Detect which cell encompasses the target text, then output its [X, Y] center coordinate. 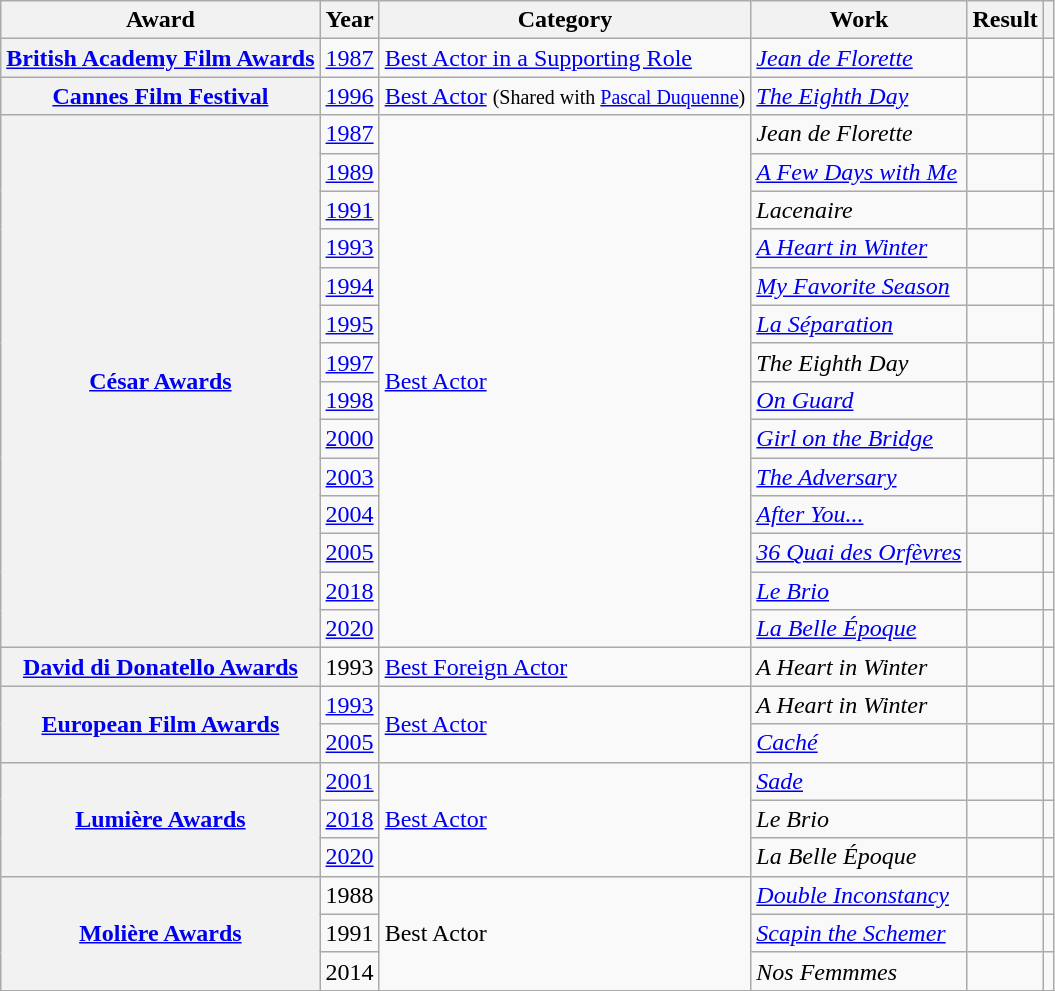
Caché [859, 743]
Category [565, 20]
Result [1005, 20]
2001 [350, 781]
La Séparation [859, 324]
Scapin the Schemer [859, 933]
My Favorite Season [859, 286]
Double Inconstancy [859, 895]
Best Actor (Shared with Pascal Duquenne) [565, 96]
Cannes Film Festival [160, 96]
Award [160, 20]
British Academy Film Awards [160, 58]
2004 [350, 515]
A Few Days with Me [859, 172]
1995 [350, 324]
After You... [859, 515]
1994 [350, 286]
2000 [350, 438]
On Guard [859, 400]
Year [350, 20]
1998 [350, 400]
1997 [350, 362]
36 Quai des Orfèvres [859, 553]
Lumière Awards [160, 819]
Lacenaire [859, 210]
Best Foreign Actor [565, 667]
César Awards [160, 382]
European Film Awards [160, 724]
The Adversary [859, 477]
2014 [350, 971]
Girl on the Bridge [859, 438]
2003 [350, 477]
1996 [350, 96]
Best Actor in a Supporting Role [565, 58]
Sade [859, 781]
Nos Femmmes [859, 971]
Molière Awards [160, 933]
David di Donatello Awards [160, 667]
1988 [350, 895]
1989 [350, 172]
Work [859, 20]
